Pinpoint the cell where the given text exists, returning its [x, y] midpoint coordinate. 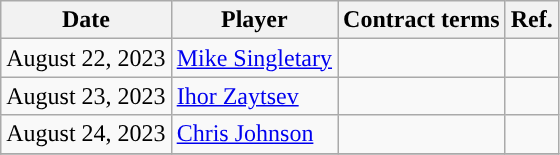
Chris Johnson [254, 134]
Ref. [532, 20]
Mike Singletary [254, 58]
Date [86, 20]
Player [254, 20]
August 23, 2023 [86, 96]
August 22, 2023 [86, 58]
Ihor Zaytsev [254, 96]
Contract terms [422, 20]
August 24, 2023 [86, 134]
